Return the (X, Y) coordinate for the center point of the cell that contains the specified text.  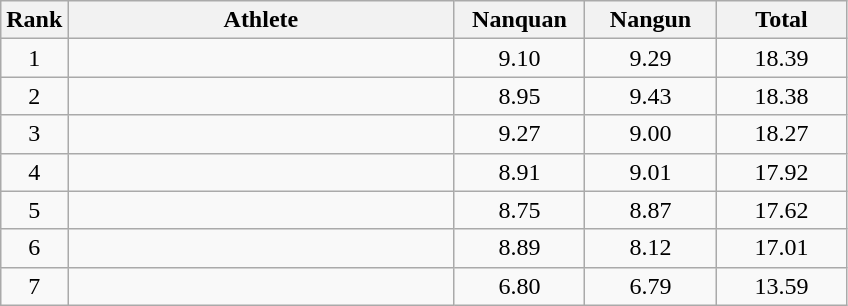
8.95 (520, 96)
7 (34, 286)
Athlete (261, 20)
Nanquan (520, 20)
Total (782, 20)
9.27 (520, 134)
17.92 (782, 172)
9.00 (650, 134)
6 (34, 248)
6.80 (520, 286)
8.91 (520, 172)
5 (34, 210)
9.10 (520, 58)
8.75 (520, 210)
8.87 (650, 210)
18.39 (782, 58)
2 (34, 96)
17.01 (782, 248)
13.59 (782, 286)
8.89 (520, 248)
18.27 (782, 134)
Rank (34, 20)
1 (34, 58)
9.43 (650, 96)
9.29 (650, 58)
6.79 (650, 286)
18.38 (782, 96)
4 (34, 172)
8.12 (650, 248)
17.62 (782, 210)
Nangun (650, 20)
3 (34, 134)
9.01 (650, 172)
